Pinpoint the cell where the given text exists, returning its (x, y) midpoint coordinate. 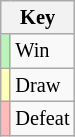
Defeat (42, 118)
Win (42, 51)
Key (38, 17)
Draw (42, 85)
